Output the (x, y) coordinate of the center of the cell containing the given text.  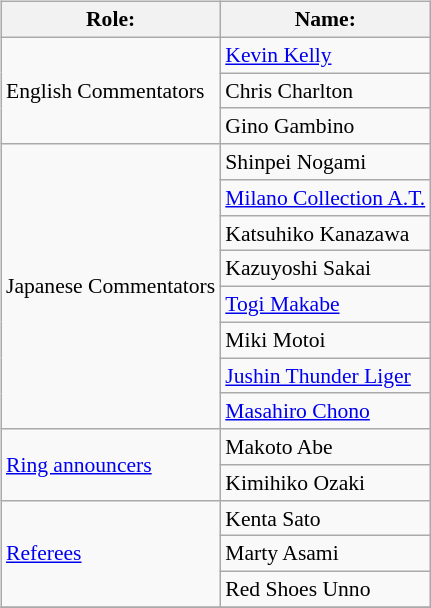
Referees (110, 554)
Chris Charlton (325, 91)
Name: (325, 20)
Togi Makabe (325, 305)
Makoto Abe (325, 447)
Jushin Thunder Liger (325, 376)
Red Shoes Unno (325, 590)
Kevin Kelly (325, 55)
Kazuyoshi Sakai (325, 269)
Milano Collection A.T. (325, 198)
Miki Motoi (325, 340)
Katsuhiko Kanazawa (325, 233)
Marty Asami (325, 554)
Role: (110, 20)
English Commentators (110, 90)
Ring announcers (110, 464)
Masahiro Chono (325, 411)
Kimihiko Ozaki (325, 483)
Kenta Sato (325, 518)
Shinpei Nogami (325, 162)
Gino Gambino (325, 126)
Japanese Commentators (110, 286)
